Find where the given text appears and provide that cell's center as [X, Y] coordinate. 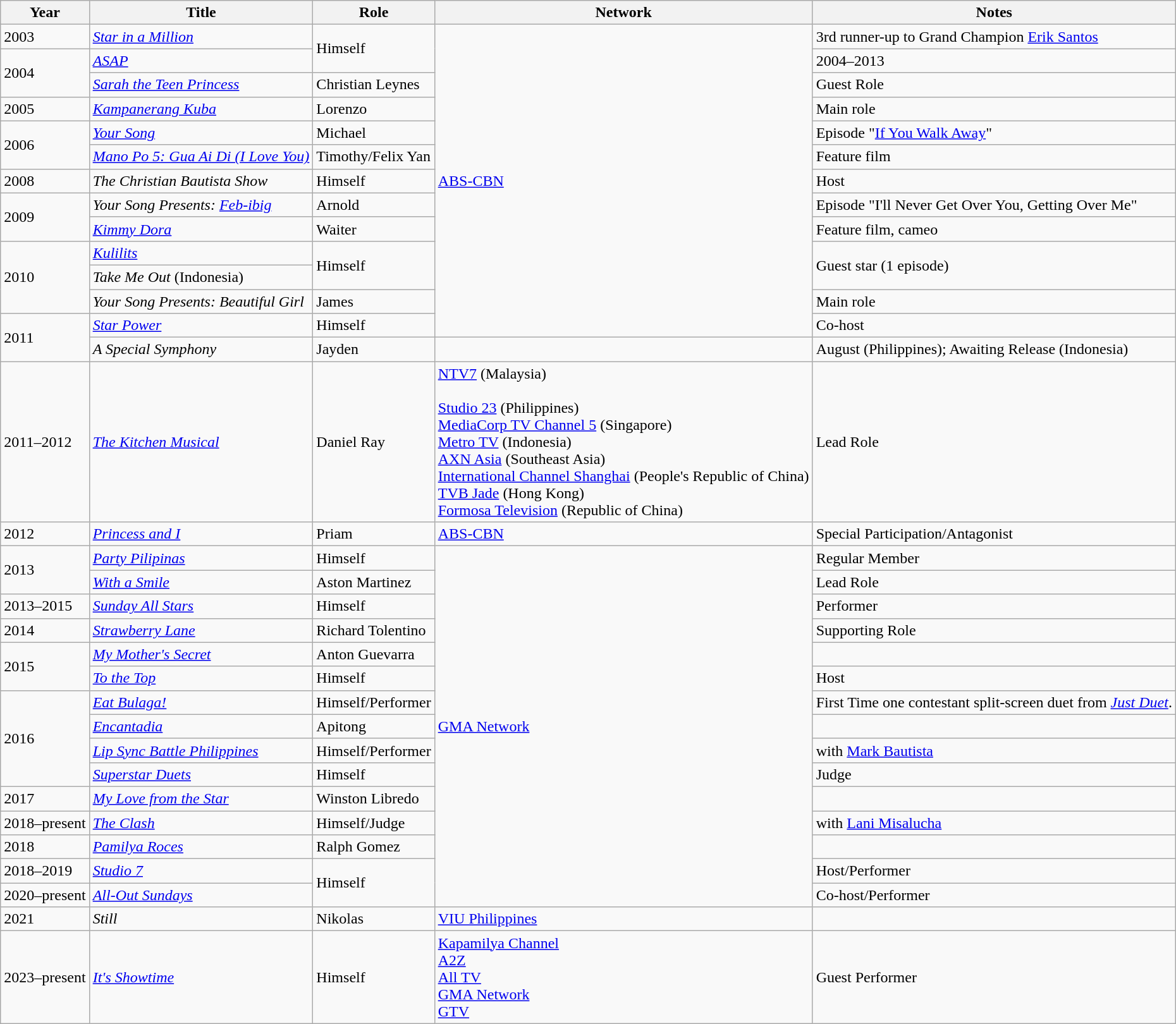
Encantadia [201, 726]
My Mother's Secret [201, 654]
2014 [45, 630]
My Love from the Star [201, 798]
GMA Network [623, 727]
Pamilya Roces [201, 847]
With a Smile [201, 582]
2018–2019 [45, 871]
with Mark Bautista [994, 750]
Network [623, 13]
Aston Martinez [374, 582]
Waiter [374, 229]
Judge [994, 774]
ASAP [201, 61]
Priam [374, 534]
2008 [45, 181]
Guest Performer [994, 977]
2017 [45, 798]
2013 [45, 570]
James [374, 302]
Princess and I [201, 534]
2003 [45, 37]
Star in a Million [201, 37]
Special Participation/Antagonist [994, 534]
Richard Tolentino [374, 630]
The Christian Bautista Show [201, 181]
It's Showtime [201, 977]
Still [201, 919]
2011 [45, 338]
Kimmy Dora [201, 229]
Your Song Presents: Feb-ibig [201, 205]
2013–2015 [45, 606]
Performer [994, 606]
The Kitchen Musical [201, 442]
Host/Performer [994, 871]
Ralph Gomez [374, 847]
Your Song Presents: Beautiful Girl [201, 302]
Kulilits [201, 253]
Anton Guevarra [374, 654]
2004 [45, 73]
Nikolas [374, 919]
Year [45, 13]
Timothy/Felix Yan [374, 157]
Mano Po 5: Gua Ai Di (I Love You) [201, 157]
2018 [45, 847]
Take Me Out (Indonesia) [201, 277]
with Lani Misalucha [994, 822]
2006 [45, 145]
Guest Role [994, 85]
Sunday All Stars [201, 606]
Feature film [994, 157]
Kapamilya ChannelA2ZAll TVGMA NetworkGTV [623, 977]
Regular Member [994, 558]
Apitong [374, 726]
2004–2013 [994, 61]
Co-host [994, 326]
2010 [45, 277]
Role [374, 13]
Party Pilipinas [201, 558]
The Clash [201, 822]
Daniel Ray [374, 442]
Episode "If You Walk Away" [994, 133]
Episode "I'll Never Get Over You, Getting Over Me" [994, 205]
Eat Bulaga! [201, 702]
2016 [45, 738]
2015 [45, 666]
2011–2012 [45, 442]
Studio 7 [201, 871]
First Time one contestant split-screen duet from Just Duet. [994, 702]
Christian Leynes [374, 85]
VIU Philippines [623, 919]
2023–present [45, 977]
Superstar Duets [201, 774]
Arnold [374, 205]
Supporting Role [994, 630]
2009 [45, 217]
Himself/Judge [374, 822]
Notes [994, 13]
2020–present [45, 895]
A Special Symphony [201, 350]
All-Out Sundays [201, 895]
Winston Libredo [374, 798]
Kampanerang Kuba [201, 109]
To the Top [201, 678]
2018–present [45, 822]
Guest star (1 episode) [994, 265]
Title [201, 13]
August (Philippines); Awaiting Release (Indonesia) [994, 350]
3rd runner-up to Grand Champion Erik Santos [994, 37]
Jayden [374, 350]
Sarah the Teen Princess [201, 85]
Lip Sync Battle Philippines [201, 750]
2005 [45, 109]
2021 [45, 919]
Strawberry Lane [201, 630]
Feature film, cameo [994, 229]
Lorenzo [374, 109]
2012 [45, 534]
Your Song [201, 133]
Co-host/Performer [994, 895]
Star Power [201, 326]
Michael [374, 133]
